Find where the given text appears and provide that cell's center as (x, y) coordinate. 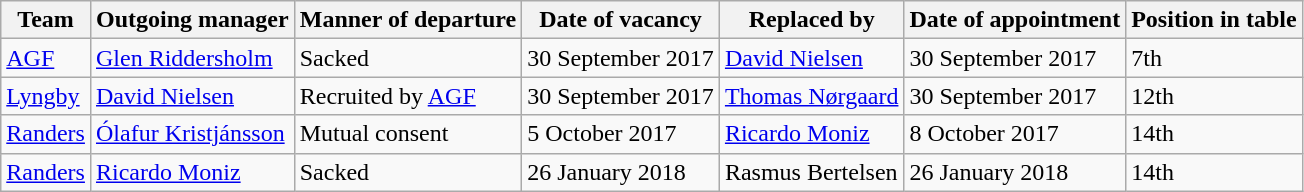
7th (1214, 58)
Position in table (1214, 20)
Replaced by (812, 20)
Recruited by AGF (408, 96)
Ólafur Kristjánsson (192, 134)
Team (46, 20)
8 October 2017 (1015, 134)
12th (1214, 96)
Date of appointment (1015, 20)
Mutual consent (408, 134)
Lyngby (46, 96)
Rasmus Bertelsen (812, 172)
Glen Riddersholm (192, 58)
Thomas Nørgaard (812, 96)
AGF (46, 58)
Outgoing manager (192, 20)
5 October 2017 (621, 134)
Date of vacancy (621, 20)
Manner of departure (408, 20)
